Output the (X, Y) coordinate of the center of the cell containing the given text.  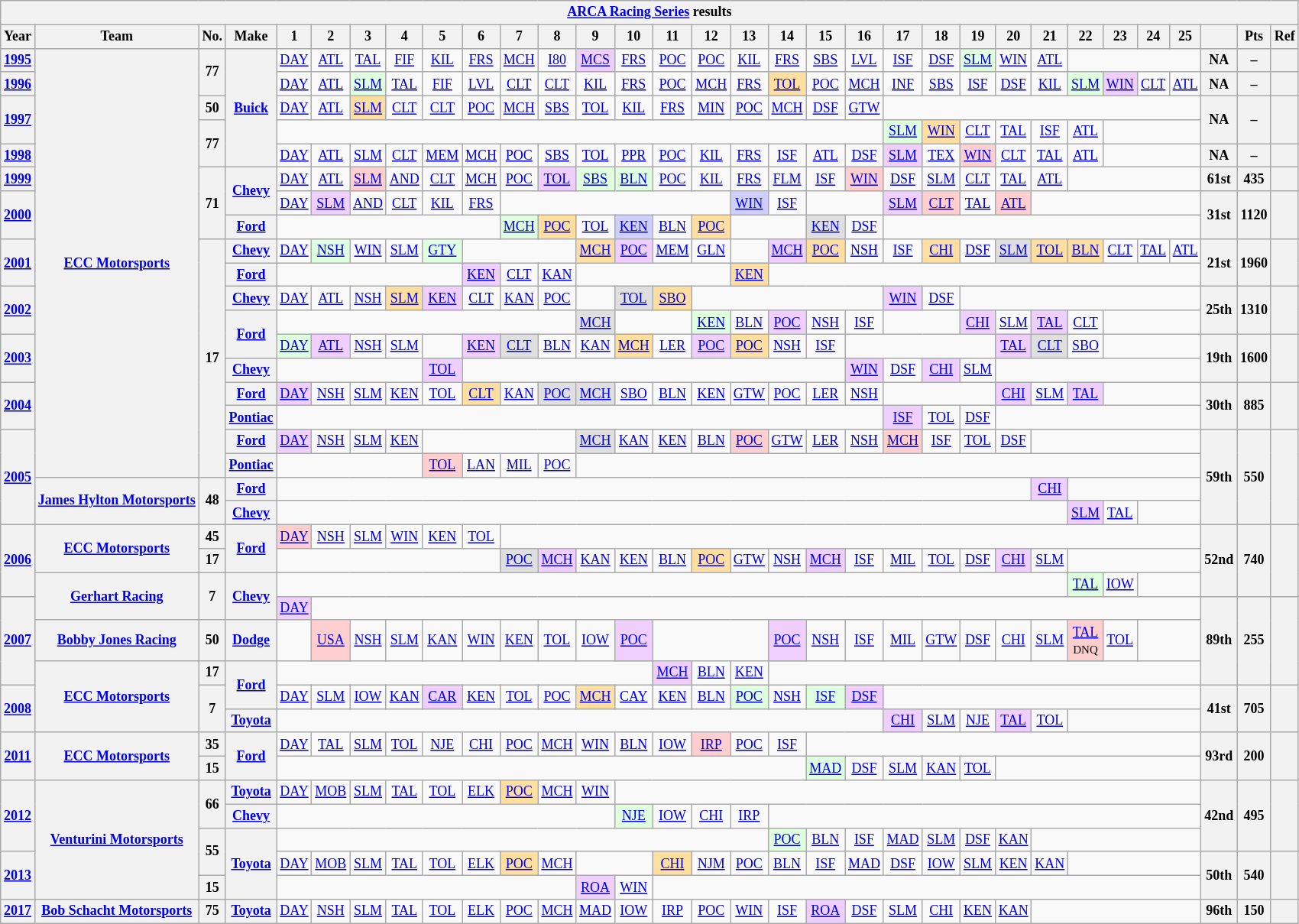
21st (1220, 262)
James Hylton Motorsports (116, 501)
1996 (18, 84)
2000 (18, 215)
Bobby Jones Racing (116, 640)
1998 (18, 156)
495 (1255, 816)
13 (750, 37)
Year (18, 37)
740 (1255, 561)
42nd (1220, 816)
MCS (596, 60)
16 (865, 37)
14 (787, 37)
31st (1220, 215)
Venturini Motorsports (116, 840)
2013 (18, 875)
1120 (1255, 215)
435 (1255, 179)
35 (212, 744)
550 (1255, 477)
540 (1255, 875)
8 (557, 37)
19 (978, 37)
2001 (18, 262)
885 (1255, 406)
21 (1050, 37)
Dodge (251, 640)
10 (633, 37)
1999 (18, 179)
No. (212, 37)
50th (1220, 875)
96th (1220, 911)
FLM (787, 179)
12 (711, 37)
4 (404, 37)
9 (596, 37)
GLN (711, 251)
75 (212, 911)
2004 (18, 406)
45 (212, 537)
3 (368, 37)
GTY (442, 251)
Buick (251, 108)
I80 (557, 60)
CAR (442, 697)
ARCA Racing Series results (649, 12)
LAN (481, 465)
66 (212, 804)
2007 (18, 640)
23 (1120, 37)
30th (1220, 406)
55 (212, 851)
19th (1220, 358)
CAY (633, 697)
PPR (633, 156)
1995 (18, 60)
1997 (18, 119)
Bob Schacht Motorsports (116, 911)
5 (442, 37)
1 (294, 37)
TALDNQ (1086, 640)
Pts (1255, 37)
1960 (1255, 262)
NJM (711, 864)
1310 (1255, 310)
25 (1185, 37)
TEX (941, 156)
255 (1255, 640)
2006 (18, 561)
89th (1220, 640)
25th (1220, 310)
2005 (18, 477)
Make (251, 37)
INF (903, 84)
Team (116, 37)
200 (1255, 756)
2003 (18, 358)
Ref (1284, 37)
6 (481, 37)
22 (1086, 37)
2008 (18, 708)
11 (672, 37)
1600 (1255, 358)
USA (331, 640)
2002 (18, 310)
20 (1013, 37)
2012 (18, 816)
MIN (711, 107)
48 (212, 501)
18 (941, 37)
93rd (1220, 756)
Gerhart Racing (116, 596)
61st (1220, 179)
2 (331, 37)
52nd (1220, 561)
2011 (18, 756)
24 (1153, 37)
59th (1220, 477)
41st (1220, 708)
150 (1255, 911)
2017 (18, 911)
705 (1255, 708)
71 (212, 203)
